Return the [X, Y] coordinate for the center point of the cell that contains the specified text.  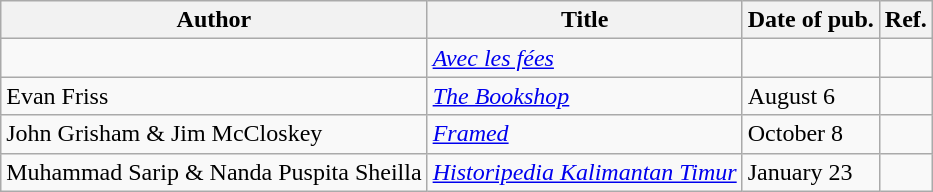
Avec les fées [584, 58]
The Bookshop [584, 96]
Date of pub. [810, 20]
January 23 [810, 172]
October 8 [810, 134]
Ref. [906, 20]
Evan Friss [214, 96]
Framed [584, 134]
Title [584, 20]
August 6 [810, 96]
Muhammad Sarip & Nanda Puspita Sheilla [214, 172]
Author [214, 20]
John Grisham & Jim McCloskey [214, 134]
Historipedia Kalimantan Timur [584, 172]
